Detect which cell encompasses the target text, then output its [x, y] center coordinate. 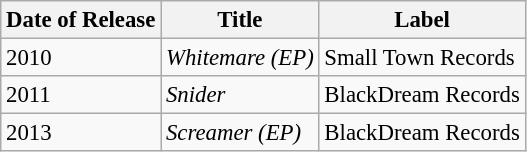
Label [422, 20]
Date of Release [81, 20]
2010 [81, 58]
2011 [81, 95]
Screamer (EP) [240, 133]
Title [240, 20]
Small Town Records [422, 58]
Whitemare (EP) [240, 58]
2013 [81, 133]
Snider [240, 95]
